Extract the [x, y] coordinate from the center of the cell holding the provided text.  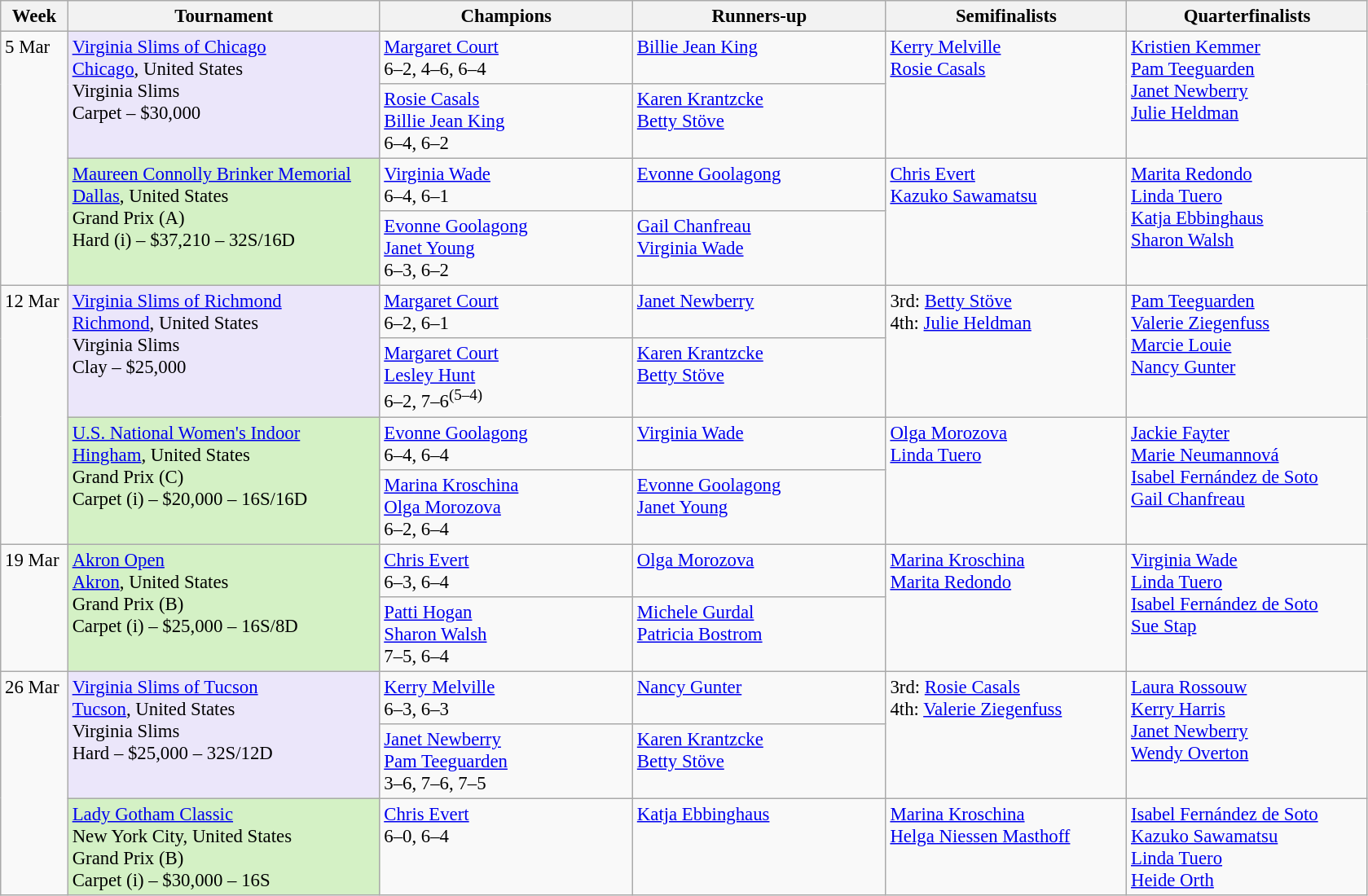
Semifinalists [1006, 16]
Virginia Wade 6–4, 6–1 [507, 186]
Rosie Casals Billie Jean King6–4, 6–2 [507, 121]
U.S. National Women's Indoor Hingham, United States Grand Prix (C) Carpet (i) – $20,000 – 16S/16D [223, 481]
Evonne Goolagong 6–4, 6–4 [507, 443]
Virginia Slims of ChicagoChicago, United StatesVirginia SlimsCarpet – $30,000 [223, 95]
Week [34, 16]
Michele Gurdal Patricia Bostrom [759, 634]
Jackie Fayter Marie Neumannová Isabel Fernández de Soto Gail Chanfreau [1247, 481]
Runners-up [759, 16]
Evonne Goolagong Janet Young 6–3, 6–2 [507, 248]
Laura Rossouw Kerry Harris Janet Newberry Wendy Overton [1247, 735]
Virginia Slims of RichmondRichmond, United States Virginia Slims Clay – $25,000 [223, 352]
Marita Redondo Linda Tuero Katja Ebbinghaus Sharon Walsh [1247, 222]
Margaret Court Lesley Hunt6–2, 7–6(5–4) [507, 378]
Chris Evert Kazuko Sawamatsu [1006, 222]
19 Mar [34, 608]
Kerry Melville 6–3, 6–3 [507, 697]
Janet Newberry Pam Teeguarden3–6, 7–6, 7–5 [507, 762]
Isabel Fernández de Soto Kazuko Sawamatsu Linda Tuero Heide Orth [1247, 847]
12 Mar [34, 415]
Virginia Wade Linda Tuero Isabel Fernández de Soto Sue Stap [1247, 608]
Patti Hogan Sharon Walsh 7–5, 6–4 [507, 634]
Janet Newberry [759, 313]
Katja Ebbinghaus [759, 847]
Olga Morozova [759, 570]
Lady Gotham Classic New York City, United States Grand Prix (B) Carpet (i) – $30,000 – 16S [223, 847]
5 Mar [34, 159]
Nancy Gunter [759, 697]
Olga Morozova Linda Tuero [1006, 481]
Marina Kroschina Marita Redondo [1006, 608]
Akron Open Akron, United States Grand Prix (B) Carpet (i) – $25,000 – 16S/8D [223, 608]
Pam Teeguarden Valerie Ziegenfuss Marcie Louie Nancy Gunter [1247, 352]
26 Mar [34, 784]
Quarterfinalists [1247, 16]
Gail Chanfreau Virginia Wade [759, 248]
Chris Evert 6–0, 6–4 [507, 847]
Chris Evert 6–3, 6–4 [507, 570]
Virginia Wade [759, 443]
Evonne Goolagong Janet Young [759, 507]
Kristien Kemmer Pam Teeguarden Janet Newberry Julie Heldman [1247, 95]
Maureen Connolly Brinker Memorial Dallas, United States Grand Prix (A) Hard (i) – $37,210 – 32S/16D [223, 222]
Tournament [223, 16]
Virginia Slims of TucsonTucson, United StatesVirginia SlimsHard – $25,000 – 32S/12D [223, 735]
Marina Kroschina Olga Morozova 6–2, 6–4 [507, 507]
Margaret Court 6–2, 6–1 [507, 313]
3rd: Rosie Casals 4th: Valerie Ziegenfuss [1006, 735]
Evonne Goolagong [759, 186]
Kerry Melville Rosie Casals [1006, 95]
Billie Jean King [759, 59]
Champions [507, 16]
Marina Kroschina Helga Niessen Masthoff [1006, 847]
Margaret Court 6–2, 4–6, 6–4 [507, 59]
3rd: Betty Stöve 4th: Julie Heldman [1006, 352]
